Search for the cell housing the specified text and yield its (x, y) center coordinate. 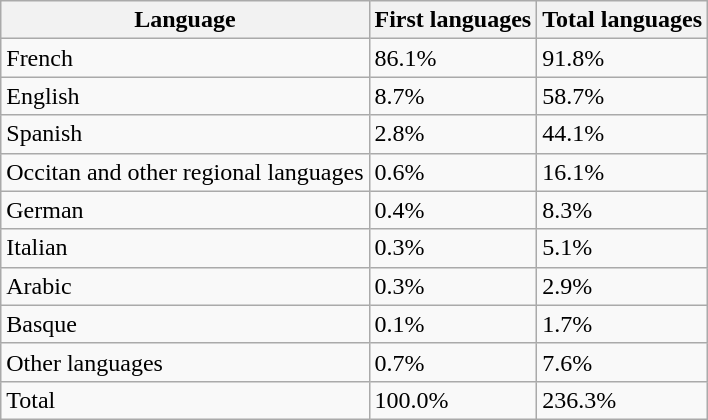
German (185, 210)
91.8% (622, 58)
0.6% (453, 172)
86.1% (453, 58)
5.1% (622, 248)
44.1% (622, 134)
Total languages (622, 20)
8.7% (453, 96)
8.3% (622, 210)
Spanish (185, 134)
Occitan and other regional languages (185, 172)
First languages (453, 20)
1.7% (622, 324)
100.0% (453, 400)
0.7% (453, 362)
2.8% (453, 134)
Basque (185, 324)
French (185, 58)
16.1% (622, 172)
58.7% (622, 96)
Total (185, 400)
7.6% (622, 362)
2.9% (622, 286)
0.1% (453, 324)
0.4% (453, 210)
English (185, 96)
Other languages (185, 362)
236.3% (622, 400)
Language (185, 20)
Arabic (185, 286)
Italian (185, 248)
